Find where the given text appears and provide that cell's center as [x, y] coordinate. 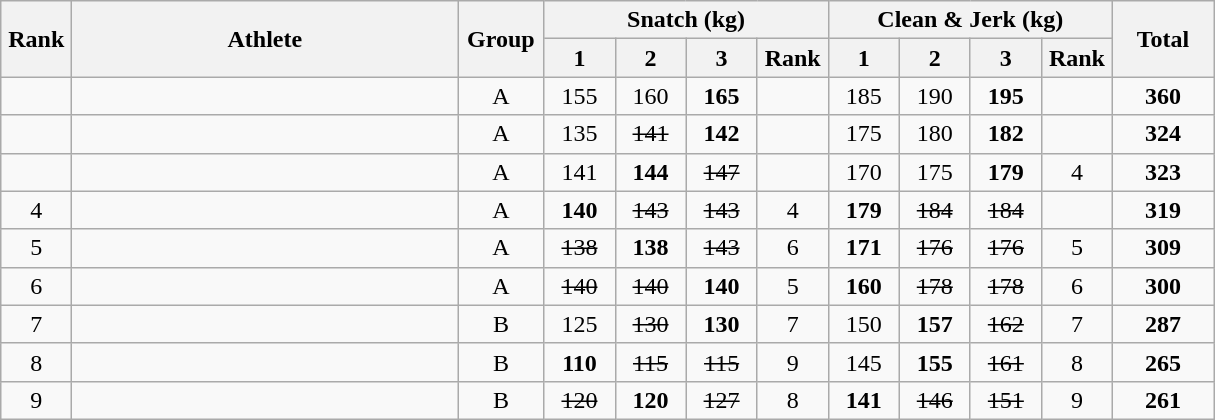
265 [1162, 362]
195 [1006, 96]
324 [1162, 134]
125 [580, 324]
127 [722, 400]
110 [580, 362]
151 [1006, 400]
147 [722, 172]
150 [864, 324]
146 [934, 400]
261 [1162, 400]
144 [650, 172]
323 [1162, 172]
Total [1162, 39]
309 [1162, 248]
Athlete [265, 39]
Snatch (kg) [686, 20]
142 [722, 134]
180 [934, 134]
Group [501, 39]
135 [580, 134]
170 [864, 172]
171 [864, 248]
162 [1006, 324]
360 [1162, 96]
161 [1006, 362]
165 [722, 96]
287 [1162, 324]
300 [1162, 286]
145 [864, 362]
185 [864, 96]
190 [934, 96]
319 [1162, 210]
182 [1006, 134]
157 [934, 324]
Clean & Jerk (kg) [970, 20]
